Extract the [x, y] coordinate from the center of the cell holding the provided text.  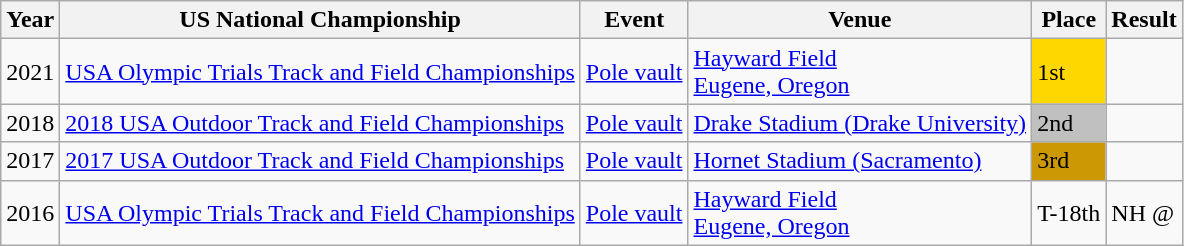
Event [634, 20]
2018 [30, 123]
Place [1069, 20]
T-18th [1069, 212]
Venue [860, 20]
US National Championship [320, 20]
Year [30, 20]
NH @ [1144, 212]
Result [1144, 20]
2018 USA Outdoor Track and Field Championships [320, 123]
Drake Stadium (Drake University) [860, 123]
2nd [1069, 123]
Hornet Stadium (Sacramento) [860, 161]
2021 [30, 72]
2017 USA Outdoor Track and Field Championships [320, 161]
2016 [30, 212]
2017 [30, 161]
3rd [1069, 161]
1st [1069, 72]
